Return the [x, y] coordinate for the center point of the cell that contains the specified text.  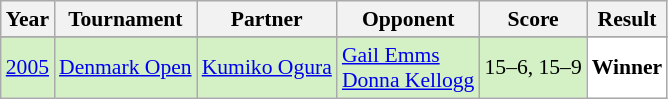
Result [628, 19]
Tournament [126, 19]
Denmark Open [126, 68]
Winner [628, 68]
2005 [28, 68]
15–6, 15–9 [532, 68]
Gail Emms Donna Kellogg [408, 68]
Year [28, 19]
Partner [267, 19]
Opponent [408, 19]
Kumiko Ogura [267, 68]
Score [532, 19]
